Return (x, y) of the center of cell containing provided text 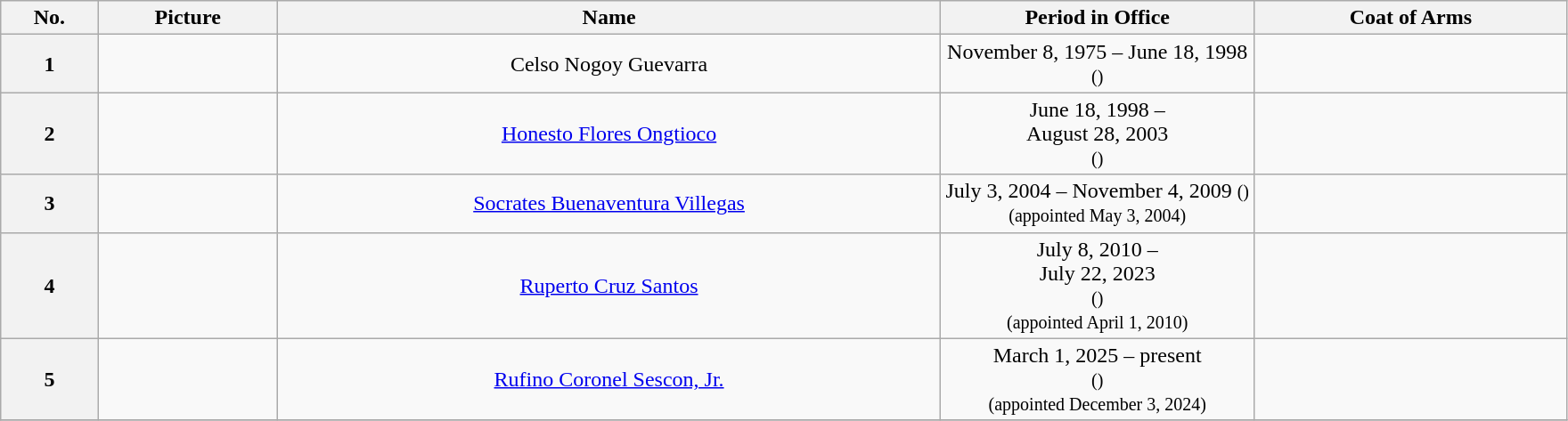
Socrates Buenaventura Villegas (609, 203)
Ruperto Cruz Santos (609, 285)
Picture (187, 18)
July 3, 2004 – November 4, 2009 ()(appointed May 3, 2004) (1098, 203)
July 8, 2010 – July 22, 2023 ()(appointed April 1, 2010) (1098, 285)
No. (50, 18)
Rufino Coronel Sescon, Jr. (609, 379)
Coat of Arms (1411, 18)
2 (50, 134)
Period in Office (1098, 18)
4 (50, 285)
Name (609, 18)
3 (50, 203)
1 (50, 64)
November 8, 1975 – June 18, 1998 () (1098, 64)
5 (50, 379)
March 1, 2025 – present ()(appointed December 3, 2024) (1098, 379)
Celso Nogoy Guevarra (609, 64)
Honesto Flores Ongtioco (609, 134)
June 18, 1998 – August 28, 2003 () (1098, 134)
